Output the (x, y) coordinate of the center of the cell containing the given text.  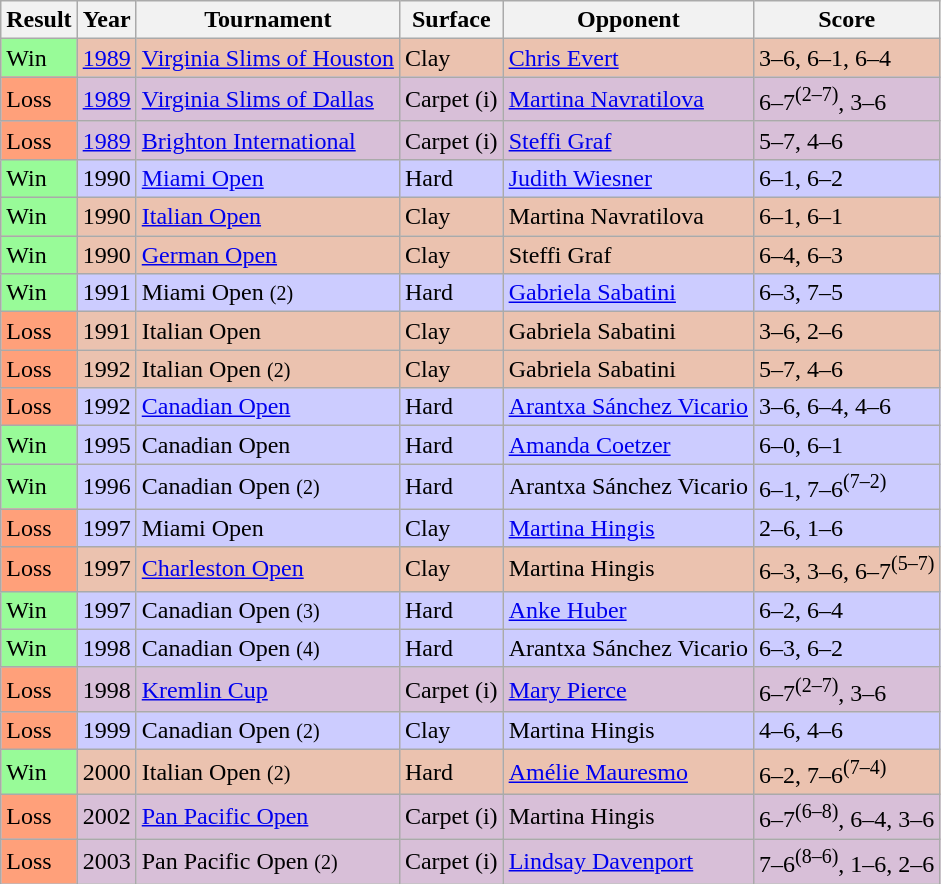
Canadian Open (3) (268, 610)
Opponent (628, 20)
3–6, 6–4, 4–6 (847, 407)
6–2, 6–4 (847, 610)
1999 (106, 731)
3–6, 6–1, 6–4 (847, 58)
Tournament (268, 20)
Surface (451, 20)
6–1, 7–6(7–2) (847, 486)
Judith Wiesner (628, 178)
6–1, 6–1 (847, 217)
Brighton International (268, 140)
Virginia Slims of Houston (268, 58)
Year (106, 20)
3–6, 2–6 (847, 331)
Result (39, 20)
7–6(8–6), 1–6, 2–6 (847, 862)
2002 (106, 816)
6–3, 7–5 (847, 293)
Virginia Slims of Dallas (268, 100)
1995 (106, 445)
Charleston Open (268, 570)
2000 (106, 772)
Amanda Coetzer (628, 445)
2003 (106, 862)
Canadian Open (4) (268, 648)
6–3, 3–6, 6–7(5–7) (847, 570)
6–1, 6–2 (847, 178)
6–3, 6–2 (847, 648)
6–4, 6–3 (847, 255)
4–6, 4–6 (847, 731)
2–6, 1–6 (847, 528)
6–7(6–8), 6–4, 3–6 (847, 816)
6–0, 6–1 (847, 445)
Anke Huber (628, 610)
German Open (268, 255)
Pan Pacific Open (268, 816)
Score (847, 20)
Chris Evert (628, 58)
Mary Pierce (628, 690)
1996 (106, 486)
Amélie Mauresmo (628, 772)
Pan Pacific Open (2) (268, 862)
Miami Open (2) (268, 293)
Lindsay Davenport (628, 862)
6–2, 7–6(7–4) (847, 772)
Kremlin Cup (268, 690)
